Find where the given text appears and provide that cell's center as (X, Y) coordinate. 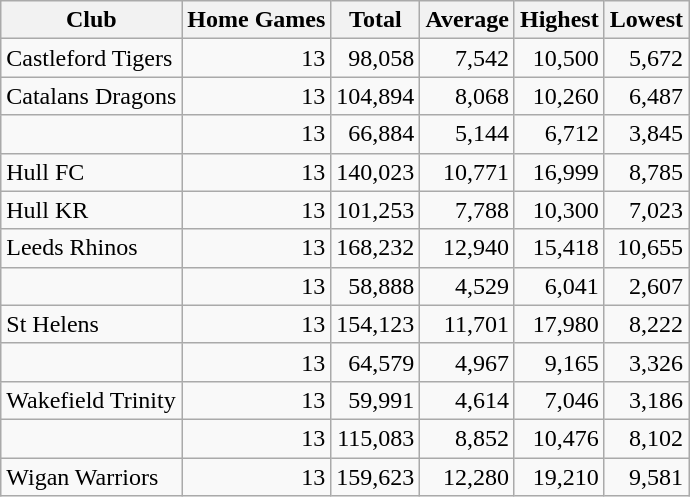
104,894 (376, 96)
Club (92, 20)
8,068 (468, 96)
Catalans Dragons (92, 96)
7,788 (468, 210)
Hull KR (92, 210)
98,058 (376, 58)
7,023 (646, 210)
10,300 (559, 210)
4,614 (468, 400)
12,280 (468, 477)
10,260 (559, 96)
4,967 (468, 362)
3,845 (646, 134)
59,991 (376, 400)
66,884 (376, 134)
58,888 (376, 286)
140,023 (376, 172)
Average (468, 20)
16,999 (559, 172)
19,210 (559, 477)
17,980 (559, 324)
154,123 (376, 324)
64,579 (376, 362)
9,581 (646, 477)
15,418 (559, 248)
11,701 (468, 324)
8,852 (468, 438)
Lowest (646, 20)
Highest (559, 20)
4,529 (468, 286)
St Helens (92, 324)
10,500 (559, 58)
Castleford Tigers (92, 58)
8,222 (646, 324)
2,607 (646, 286)
10,655 (646, 248)
10,771 (468, 172)
168,232 (376, 248)
Hull FC (92, 172)
Wigan Warriors (92, 477)
7,542 (468, 58)
9,165 (559, 362)
6,712 (559, 134)
Home Games (256, 20)
Total (376, 20)
101,253 (376, 210)
12,940 (468, 248)
8,785 (646, 172)
10,476 (559, 438)
Leeds Rhinos (92, 248)
7,046 (559, 400)
6,487 (646, 96)
3,186 (646, 400)
6,041 (559, 286)
3,326 (646, 362)
5,672 (646, 58)
115,083 (376, 438)
8,102 (646, 438)
5,144 (468, 134)
Wakefield Trinity (92, 400)
159,623 (376, 477)
